Determine the [x, y] coordinate at the center of the cell enclosing the given text.  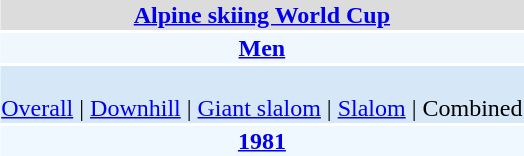
Overall | Downhill | Giant slalom | Slalom | Combined [262, 94]
Men [262, 48]
Alpine skiing World Cup [262, 15]
1981 [262, 141]
